Determine the (x, y) coordinate at the center of the cell enclosing the given text.  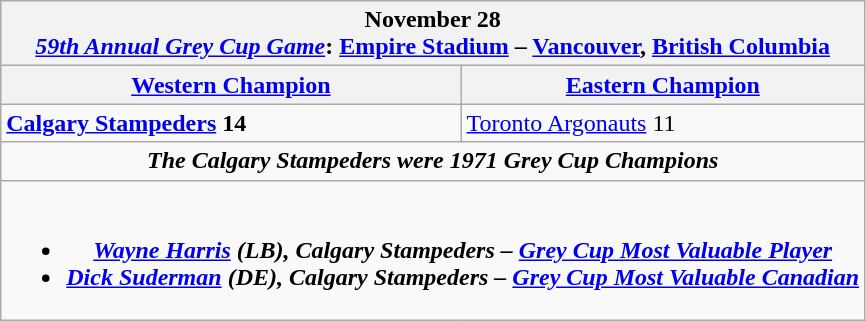
The Calgary Stampeders were 1971 Grey Cup Champions (433, 161)
Eastern Champion (663, 85)
Western Champion (231, 85)
Toronto Argonauts 11 (663, 123)
November 2859th Annual Grey Cup Game: Empire Stadium – Vancouver, British Columbia (433, 34)
Calgary Stampeders 14 (231, 123)
Wayne Harris (LB), Calgary Stampeders – Grey Cup Most Valuable PlayerDick Suderman (DE), Calgary Stampeders – Grey Cup Most Valuable Canadian (433, 250)
